Determine the (x, y) coordinate at the center of the cell enclosing the given text.  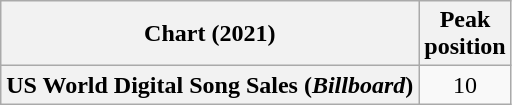
10 (465, 85)
Peakposition (465, 34)
US World Digital Song Sales (Billboard) (210, 85)
Chart (2021) (210, 34)
